Provide the [X, Y] coordinate of the cell's center where the given text is located.  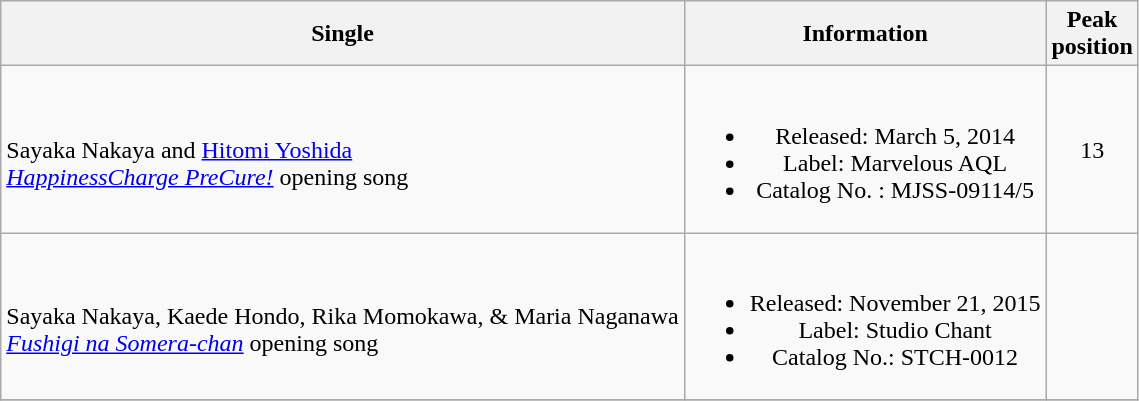
Sayaka Nakaya, Kaede Hondo, Rika Momokawa, & Maria NaganawaFushigi na Somera-chan opening song [343, 316]
Single [343, 34]
Released: March 5, 2014Label: Marvelous AQLCatalog No. : MJSS-09114/5 [865, 150]
Released: November 21, 2015Label: Studio ChantCatalog No.: STCH-0012 [865, 316]
Information [865, 34]
Peakposition [1092, 34]
Sayaka Nakaya and Hitomi YoshidaHappinessCharge PreCure! opening song [343, 150]
13 [1092, 150]
